Output the [x, y] coordinate of the center of the cell containing the given text.  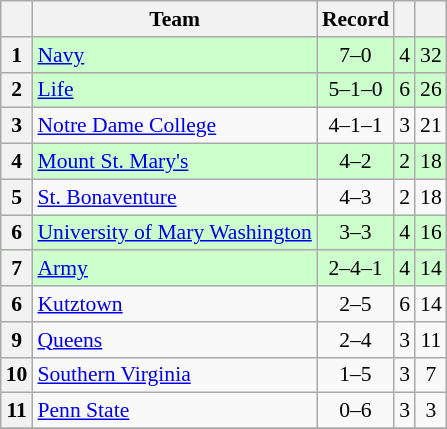
32 [431, 55]
Queens [174, 340]
Notre Dame College [174, 126]
University of Mary Washington [174, 233]
5–1–0 [356, 90]
1 [17, 55]
5 [17, 197]
Kutztown [174, 304]
1–5 [356, 375]
Southern Virginia [174, 375]
9 [17, 340]
Army [174, 269]
2–4–1 [356, 269]
4–3 [356, 197]
16 [431, 233]
2–5 [356, 304]
4–2 [356, 162]
10 [17, 375]
St. Bonaventure [174, 197]
Record [356, 19]
4–1–1 [356, 126]
7–0 [356, 55]
26 [431, 90]
Life [174, 90]
Penn State [174, 411]
3–3 [356, 233]
Navy [174, 55]
21 [431, 126]
0–6 [356, 411]
Team [174, 19]
2–4 [356, 340]
Mount St. Mary's [174, 162]
